Capture the cell that displays the provided text and extract its (x, y) central coordinate. 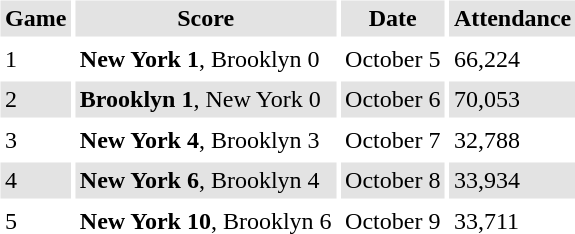
New York 1, Brooklyn 0 (206, 59)
Attendance (512, 18)
October 8 (393, 180)
New York 4, Brooklyn 3 (206, 140)
Brooklyn 1, New York 0 (206, 100)
New York 6, Brooklyn 4 (206, 180)
33,934 (512, 180)
4 (35, 180)
October 5 (393, 59)
3 (35, 140)
2 (35, 100)
70,053 (512, 100)
Date (393, 18)
Score (206, 18)
66,224 (512, 59)
1 (35, 59)
32,788 (512, 140)
October 6 (393, 100)
October 7 (393, 140)
Game (35, 18)
